For the text-containing cell, return its midpoint in (X, Y) coordinate format. 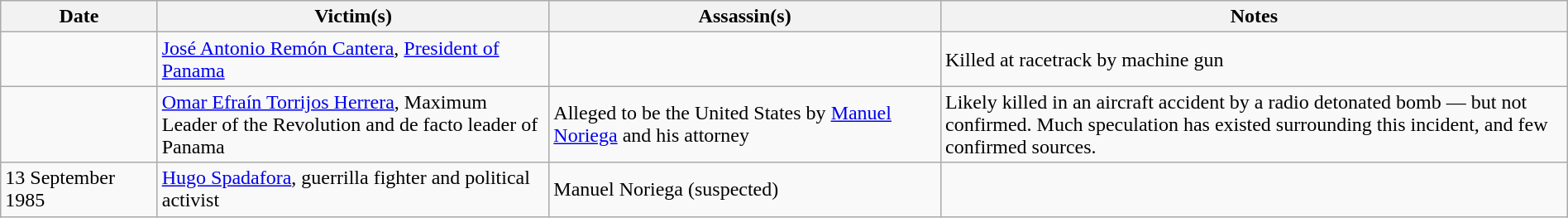
Alleged to be the United States by Manuel Noriega and his attorney (745, 124)
Notes (1254, 17)
José Antonio Remón Cantera, President of Panama (353, 60)
Omar Efraín Torrijos Herrera, Maximum Leader of the Revolution and de facto leader of Panama (353, 124)
Victim(s) (353, 17)
Killed at racetrack by machine gun (1254, 60)
Assassin(s) (745, 17)
13 September 1985 (79, 189)
Hugo Spadafora, guerrilla fighter and political activist (353, 189)
Date (79, 17)
Manuel Noriega (suspected) (745, 189)
